Return the [X, Y] coordinate for the center point of the cell that contains the specified text.  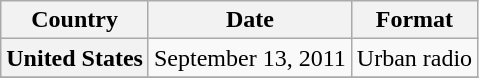
Date [250, 20]
United States [75, 58]
Country [75, 20]
Format [414, 20]
Urban radio [414, 58]
September 13, 2011 [250, 58]
